Extract the (x, y) coordinate from the center of the cell holding the provided text.  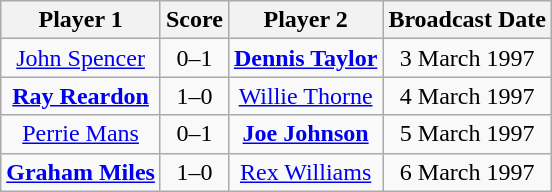
4 March 1997 (468, 96)
5 March 1997 (468, 134)
3 March 1997 (468, 58)
John Spencer (81, 58)
Broadcast Date (468, 20)
Rex Williams (305, 172)
Joe Johnson (305, 134)
Dennis Taylor (305, 58)
Score (194, 20)
Willie Thorne (305, 96)
Player 2 (305, 20)
Player 1 (81, 20)
6 March 1997 (468, 172)
Ray Reardon (81, 96)
Perrie Mans (81, 134)
Graham Miles (81, 172)
